Return the [X, Y] coordinate for the center point of the cell that contains the specified text.  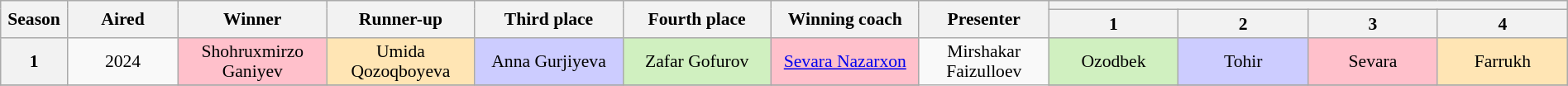
Aired [122, 19]
2024 [122, 61]
Season [35, 19]
Farrukh [1502, 61]
Fourth place [696, 19]
Sevara Nazarxon [845, 61]
4 [1502, 23]
Presenter [984, 19]
Shohruxmirzo Ganiyev [253, 61]
2 [1244, 23]
Tohir [1244, 61]
Ozodbek [1113, 61]
Third place [549, 19]
Winner [253, 19]
Umida Qozoqboyeva [400, 61]
Runner-up [400, 19]
3 [1373, 23]
Zafar Gofurov [696, 61]
Sevara [1373, 61]
Anna Gurjiyeva [549, 61]
Mirshakar Faizulloev [984, 61]
Winning coach [845, 19]
